Return the [X, Y] coordinate for the center point of the cell that contains the specified text.  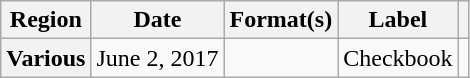
Various [46, 58]
June 2, 2017 [158, 58]
Label [398, 20]
Date [158, 20]
Region [46, 20]
Format(s) [281, 20]
Checkbook [398, 58]
